Provide the [X, Y] coordinate of the cell's center where the given text is located.  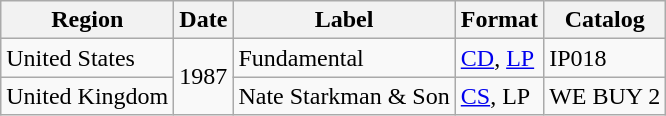
CS, LP [499, 96]
IP018 [605, 58]
Region [88, 20]
Date [204, 20]
Label [344, 20]
CD, LP [499, 58]
Nate Starkman & Son [344, 96]
Format [499, 20]
Catalog [605, 20]
United Kingdom [88, 96]
United States [88, 58]
WE BUY 2 [605, 96]
Fundamental [344, 58]
1987 [204, 77]
